Detect which cell encompasses the target text, then output its (x, y) center coordinate. 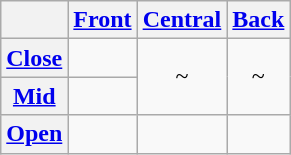
Front (102, 20)
Mid (34, 96)
Open (34, 134)
Close (34, 58)
Back (258, 20)
Central (182, 20)
